Detect which cell encompasses the target text, then output its (x, y) center coordinate. 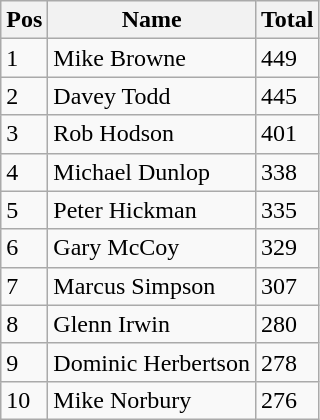
329 (287, 248)
Dominic Herbertson (152, 362)
Total (287, 20)
4 (24, 172)
401 (287, 134)
Mike Browne (152, 58)
Peter Hickman (152, 210)
Mike Norbury (152, 400)
Marcus Simpson (152, 286)
Name (152, 20)
Davey Todd (152, 96)
10 (24, 400)
1 (24, 58)
338 (287, 172)
278 (287, 362)
9 (24, 362)
280 (287, 324)
Glenn Irwin (152, 324)
Michael Dunlop (152, 172)
307 (287, 286)
276 (287, 400)
Pos (24, 20)
Rob Hodson (152, 134)
449 (287, 58)
3 (24, 134)
2 (24, 96)
8 (24, 324)
335 (287, 210)
7 (24, 286)
445 (287, 96)
Gary McCoy (152, 248)
6 (24, 248)
5 (24, 210)
